Determine the (X, Y) coordinate at the center of the cell enclosing the given text.  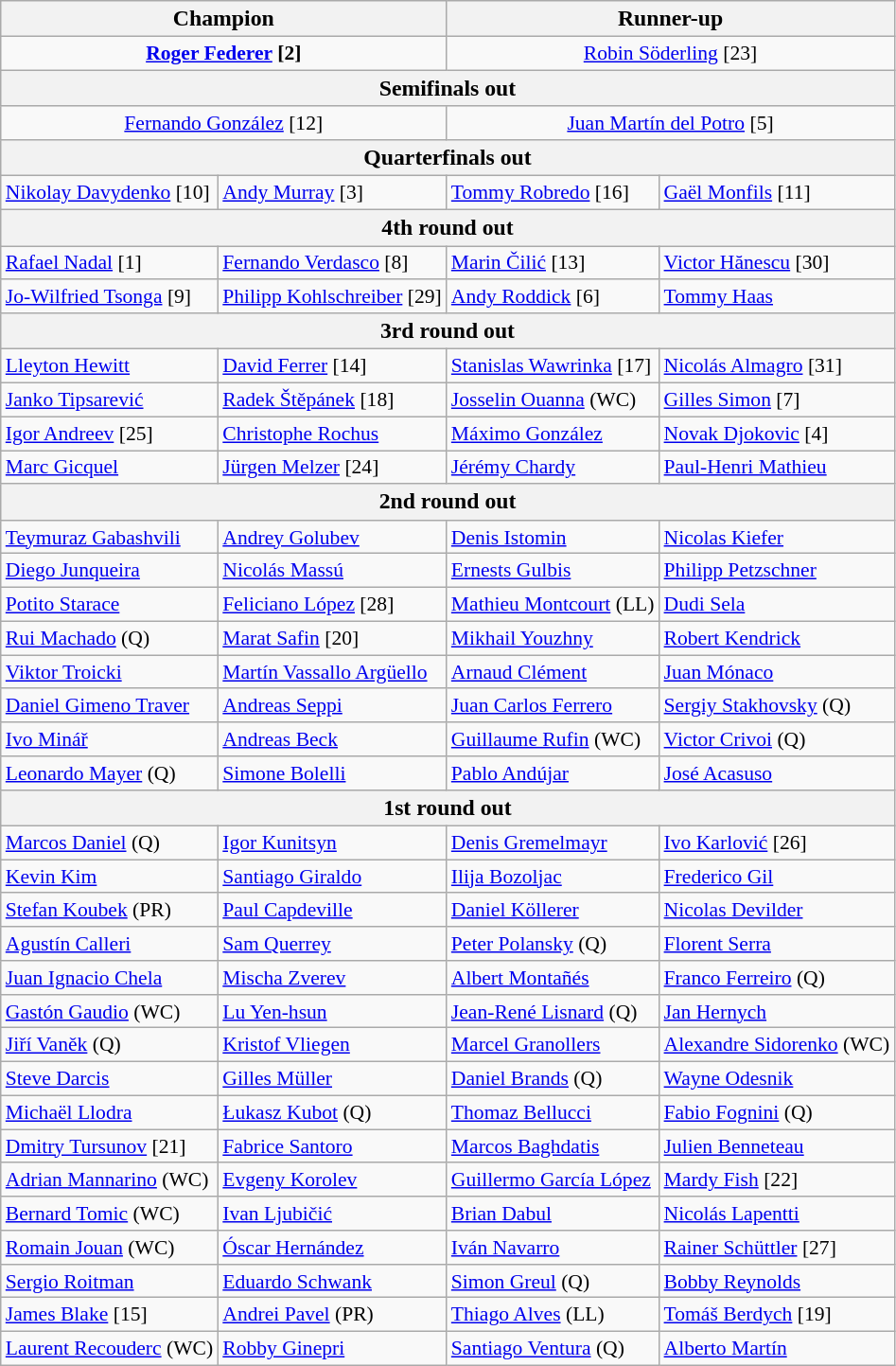
Sergio Roitman (110, 1282)
Runner-up (670, 19)
Thomaz Bellucci (553, 1113)
Gastón Gaudio (WC) (110, 1012)
3rd round out (448, 331)
Óscar Hernández (332, 1248)
Andy Roddick [6] (553, 297)
Mikhail Youzhny (553, 638)
Potito Starace (110, 605)
Mardy Fish [22] (778, 1180)
Wayne Odesnik (778, 1079)
Ilija Bozoljac (553, 877)
James Blake [15] (110, 1315)
Evgeny Korolev (332, 1180)
2nd round out (448, 503)
Santiago Ventura (Q) (553, 1349)
Dudi Sela (778, 605)
Franco Ferreiro (Q) (778, 978)
Igor Andreev [25] (110, 434)
Steve Darcis (110, 1079)
Juan Ignacio Chela (110, 978)
Denis Gremelmayr (553, 843)
Jo-Wilfried Tsonga [9] (110, 297)
Sergiy Stakhovsky (Q) (778, 706)
Andreas Beck (332, 739)
Alberto Martín (778, 1349)
Daniel Brands (Q) (553, 1079)
Victor Hănescu [30] (778, 263)
Nicolas Kiefer (778, 538)
Mathieu Montcourt (LL) (553, 605)
Nikolay Davydenko [10] (110, 193)
Bobby Reynolds (778, 1282)
1st round out (448, 808)
Quarterfinals out (448, 158)
Arnaud Clément (553, 672)
Fernando González [12] (223, 124)
Robert Kendrick (778, 638)
Andy Murray [3] (332, 193)
Gaël Monfils [11] (778, 193)
Juan Martín del Potro [5] (670, 124)
Iván Navarro (553, 1248)
Janko Tipsarević (110, 400)
Jérémy Chardy (553, 468)
Feliciano López [28] (332, 605)
Leonardo Mayer (Q) (110, 773)
Thiago Alves (LL) (553, 1315)
Rainer Schüttler [27] (778, 1248)
Fernando Verdasco [8] (332, 263)
4th round out (448, 228)
Fabrice Santoro (332, 1146)
Daniel Köllerer (553, 911)
Igor Kunitsyn (332, 843)
Diego Junqueira (110, 571)
Philipp Petzschner (778, 571)
Daniel Gimeno Traver (110, 706)
David Ferrer [14] (332, 366)
Jürgen Melzer [24] (332, 468)
Jean-René Lisnard (Q) (553, 1012)
Adrian Mannarino (WC) (110, 1180)
Paul Capdeville (332, 911)
Nicolás Lapentti (778, 1214)
Novak Djokovic [4] (778, 434)
Andreas Seppi (332, 706)
Simone Bolelli (332, 773)
Pablo Andújar (553, 773)
Nicolás Massú (332, 571)
Ivan Ljubičić (332, 1214)
Denis Istomin (553, 538)
Fabio Fognini (Q) (778, 1113)
Simon Greul (Q) (553, 1282)
Lu Yen-hsun (332, 1012)
Robby Ginepri (332, 1349)
Radek Štěpánek [18] (332, 400)
Eduardo Schwank (332, 1282)
Máximo González (553, 434)
Juan Carlos Ferrero (553, 706)
Albert Montañés (553, 978)
Paul-Henri Mathieu (778, 468)
Marcos Baghdatis (553, 1146)
Stanislas Wawrinka [17] (553, 366)
Marc Gicquel (110, 468)
Teymuraz Gabashvili (110, 538)
Semifinals out (448, 89)
Juan Mónaco (778, 672)
Ivo Minář (110, 739)
Alexandre Sidorenko (WC) (778, 1045)
Michaël Llodra (110, 1113)
Champion (223, 19)
Bernard Tomic (WC) (110, 1214)
José Acasuso (778, 773)
Viktor Troicki (110, 672)
Mischa Zverev (332, 978)
Jan Hernych (778, 1012)
Santiago Giraldo (332, 877)
Robin Söderling [23] (670, 54)
Ivo Karlović [26] (778, 843)
Guillaume Rufin (WC) (553, 739)
Marat Safin [20] (332, 638)
Josselin Ouanna (WC) (553, 400)
Lleyton Hewitt (110, 366)
Tommy Haas (778, 297)
Tommy Robredo [16] (553, 193)
Martín Vassallo Argüello (332, 672)
Peter Polansky (Q) (553, 944)
Jiří Vaněk (Q) (110, 1045)
Dmitry Tursunov [21] (110, 1146)
Laurent Recouderc (WC) (110, 1349)
Marcos Daniel (Q) (110, 843)
Tomáš Berdych [19] (778, 1315)
Victor Crivoi (Q) (778, 739)
Nicolás Almagro [31] (778, 366)
Ernests Gulbis (553, 571)
Stefan Koubek (PR) (110, 911)
Gilles Müller (332, 1079)
Florent Serra (778, 944)
Christophe Rochus (332, 434)
Andrei Pavel (PR) (332, 1315)
Romain Jouan (WC) (110, 1248)
Kristof Vliegen (332, 1045)
Rafael Nadal [1] (110, 263)
Andrey Golubev (332, 538)
Frederico Gil (778, 877)
Brian Dabul (553, 1214)
Gilles Simon [7] (778, 400)
Guillermo García López (553, 1180)
Marin Čilić [13] (553, 263)
Marcel Granollers (553, 1045)
Roger Federer [2] (223, 54)
Agustín Calleri (110, 944)
Philipp Kohlschreiber [29] (332, 297)
Nicolas Devilder (778, 911)
Sam Querrey (332, 944)
Julien Benneteau (778, 1146)
Kevin Kim (110, 877)
Rui Machado (Q) (110, 638)
Łukasz Kubot (Q) (332, 1113)
